Identify which cell holds the provided text, then report its (x, y) central coordinate. 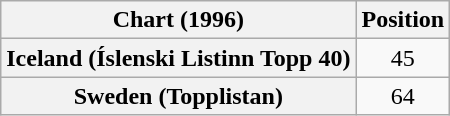
Chart (1996) (178, 20)
64 (403, 96)
Iceland (Íslenski Listinn Topp 40) (178, 58)
Sweden (Topplistan) (178, 96)
45 (403, 58)
Position (403, 20)
